Scan for the cell matching the given text and deliver its (x, y) coordinate at center. 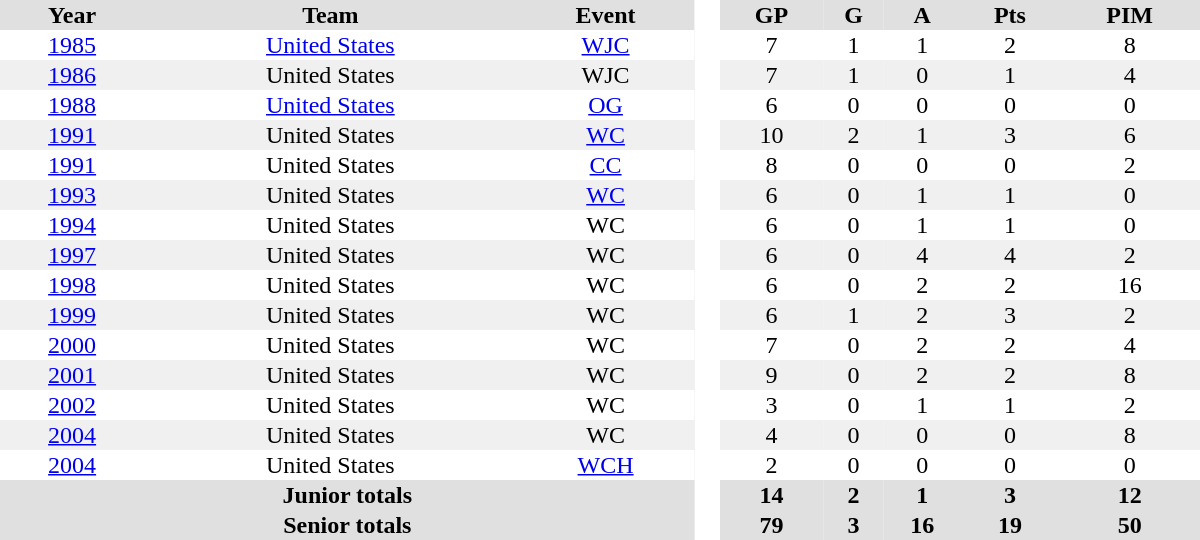
Event (606, 15)
Team (330, 15)
50 (1130, 525)
12 (1130, 495)
GP (772, 15)
79 (772, 525)
1986 (72, 75)
Junior totals (348, 495)
2002 (72, 405)
1999 (72, 315)
WCH (606, 465)
1985 (72, 45)
1997 (72, 255)
PIM (1130, 15)
2001 (72, 375)
1988 (72, 105)
Senior totals (348, 525)
G (854, 15)
1994 (72, 225)
10 (772, 135)
Year (72, 15)
A (922, 15)
CC (606, 165)
OG (606, 105)
19 (1010, 525)
1998 (72, 285)
2000 (72, 345)
1993 (72, 195)
Pts (1010, 15)
14 (772, 495)
9 (772, 375)
